Pinpoint the cell where the given text exists, returning its [x, y] midpoint coordinate. 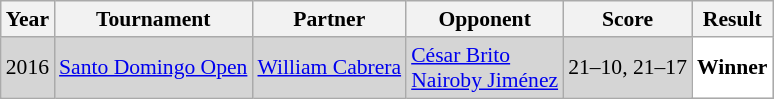
2016 [28, 68]
Opponent [484, 19]
William Cabrera [329, 68]
Tournament [153, 19]
César Brito Nairoby Jiménez [484, 68]
21–10, 21–17 [628, 68]
Score [628, 19]
Santo Domingo Open [153, 68]
Year [28, 19]
Result [732, 19]
Partner [329, 19]
Winner [732, 68]
